From the cell containing the given text, extract its center point as (x, y) coordinate. 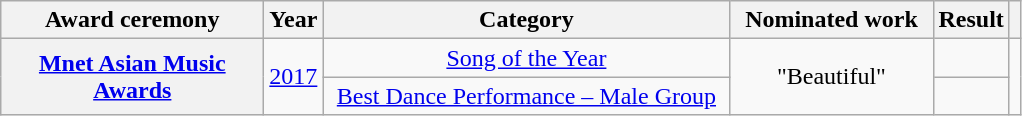
"Beautiful" (832, 77)
Result (971, 20)
2017 (294, 77)
Category (526, 20)
Award ceremony (132, 20)
Nominated work (832, 20)
Year (294, 20)
Best Dance Performance – Male Group (526, 96)
Mnet Asian Music Awards (132, 77)
Song of the Year (526, 58)
